Pinpoint the cell where the given text exists, returning its [x, y] midpoint coordinate. 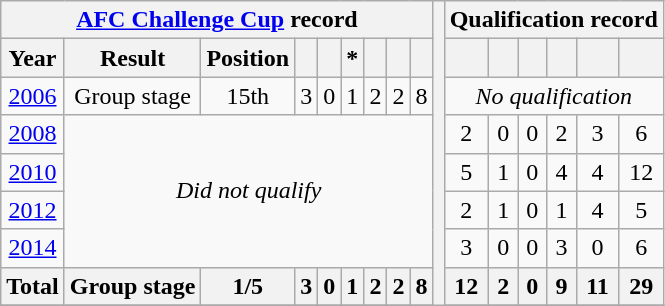
15th [248, 96]
2014 [33, 248]
2012 [33, 210]
Position [248, 58]
2010 [33, 172]
AFC Challenge Cup record [217, 20]
Did not qualify [248, 191]
29 [641, 286]
2006 [33, 96]
11 [598, 286]
1/5 [248, 286]
Total [33, 286]
Year [33, 58]
Result [132, 58]
2008 [33, 134]
9 [562, 286]
Qualification record [554, 20]
* [352, 58]
No qualification [554, 96]
